Locate the cell with the specified text and output its (x, y) center coordinate. 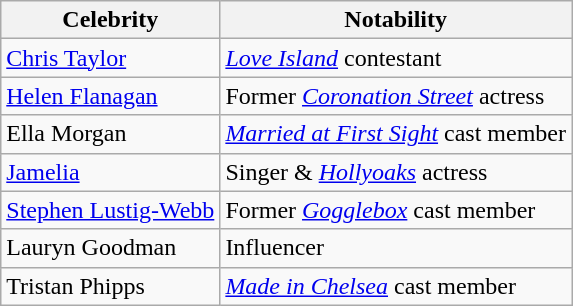
Made in Chelsea cast member (396, 286)
Former Gogglebox cast member (396, 210)
Jamelia (110, 172)
Chris Taylor (110, 58)
Singer & Hollyoaks actress (396, 172)
Tristan Phipps (110, 286)
Former Coronation Street actress (396, 96)
Stephen Lustig-Webb (110, 210)
Lauryn Goodman (110, 248)
Helen Flanagan (110, 96)
Love Island contestant (396, 58)
Married at First Sight cast member (396, 134)
Notability (396, 20)
Ella Morgan (110, 134)
Celebrity (110, 20)
Influencer (396, 248)
